Pinpoint the cell where the given text exists, returning its [X, Y] midpoint coordinate. 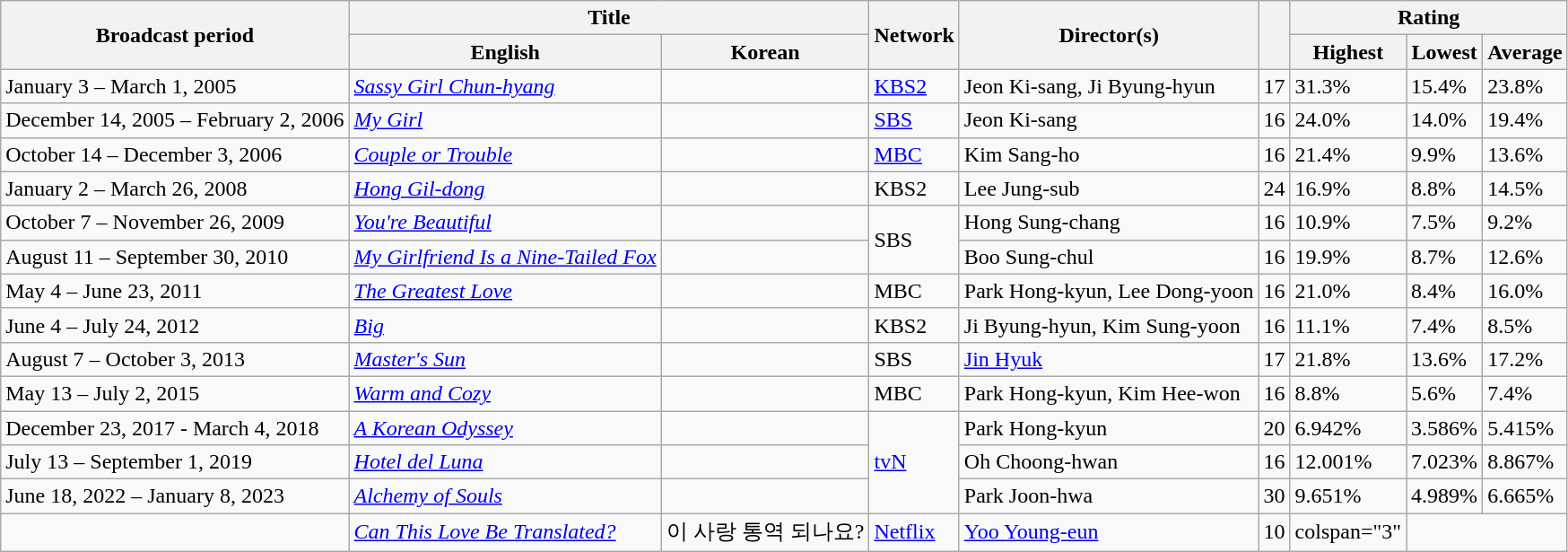
21.0% [1348, 291]
17.2% [1525, 359]
15.4% [1444, 86]
30 [1274, 496]
May 4 – June 23, 2011 [175, 291]
Park Joon-hwa [1109, 496]
8.5% [1525, 325]
8.867% [1525, 462]
colspan="3" [1348, 533]
Director(s) [1109, 35]
Kim Sang-ho [1109, 154]
10.9% [1348, 223]
May 13 – July 2, 2015 [175, 393]
Sassy Girl Chun-hyang [505, 86]
January 3 – March 1, 2005 [175, 86]
Title [609, 18]
Big [505, 325]
Broadcast period [175, 35]
Warm and Cozy [505, 393]
English [505, 52]
The Greatest Love [505, 291]
Rating [1428, 18]
Park Hong-kyun, Kim Hee-won [1109, 393]
6.942% [1348, 428]
Park Hong-kyun [1109, 428]
5.6% [1444, 393]
August 11 – September 30, 2010 [175, 257]
Jeon Ki-sang, Ji Byung-hyun [1109, 86]
7.023% [1444, 462]
August 7 – October 3, 2013 [175, 359]
Lowest [1444, 52]
July 13 – September 1, 2019 [175, 462]
October 7 – November 26, 2009 [175, 223]
14.5% [1525, 188]
My Girlfriend Is a Nine-Tailed Fox [505, 257]
Park Hong-kyun, Lee Dong-yoon [1109, 291]
20 [1274, 428]
Lee Jung-sub [1109, 188]
Jin Hyuk [1109, 359]
9.2% [1525, 223]
11.1% [1348, 325]
9.9% [1444, 154]
14.0% [1444, 120]
6.665% [1525, 496]
8.4% [1444, 291]
이 사랑 통역 되나요? [765, 533]
Network [914, 35]
Ji Byung-hyun, Kim Sung-yoon [1109, 325]
Hong Sung-chang [1109, 223]
19.4% [1525, 120]
Couple or Trouble [505, 154]
16.9% [1348, 188]
A Korean Odyssey [505, 428]
31.3% [1348, 86]
8.7% [1444, 257]
24.0% [1348, 120]
Boo Sung-chul [1109, 257]
19.9% [1348, 257]
9.651% [1348, 496]
Oh Choong-hwan [1109, 462]
21.4% [1348, 154]
Hotel del Luna [505, 462]
Master's Sun [505, 359]
Yoo Young-eun [1109, 533]
12.001% [1348, 462]
7.5% [1444, 223]
5.415% [1525, 428]
21.8% [1348, 359]
24 [1274, 188]
3.586% [1444, 428]
Alchemy of Souls [505, 496]
Jeon Ki-sang [1109, 120]
June 18, 2022 – January 8, 2023 [175, 496]
January 2 – March 26, 2008 [175, 188]
12.6% [1525, 257]
Netflix [914, 533]
16.0% [1525, 291]
My Girl [505, 120]
Average [1525, 52]
Can This Love Be Translated? [505, 533]
December 14, 2005 – February 2, 2006 [175, 120]
4.989% [1444, 496]
23.8% [1525, 86]
October 14 – December 3, 2006 [175, 154]
Hong Gil-dong [505, 188]
Highest [1348, 52]
Korean [765, 52]
You're Beautiful [505, 223]
June 4 – July 24, 2012 [175, 325]
10 [1274, 533]
tvN [914, 462]
December 23, 2017 - March 4, 2018 [175, 428]
